Find where the given text appears and provide that cell's center as (X, Y) coordinate. 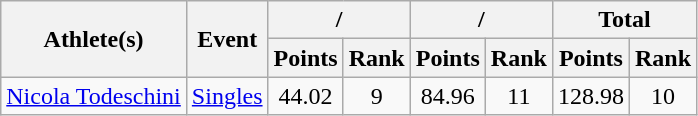
84.96 (448, 96)
Singles (227, 96)
Event (227, 39)
11 (518, 96)
Nicola Todeschini (94, 96)
Athlete(s) (94, 39)
Total (624, 20)
128.98 (590, 96)
10 (662, 96)
44.02 (306, 96)
9 (376, 96)
